Extract the [X, Y] coordinate from the center of the cell holding the provided text.  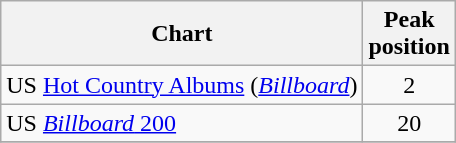
20 [409, 123]
Chart [182, 34]
Peakposition [409, 34]
US Hot Country Albums (Billboard) [182, 85]
US Billboard 200 [182, 123]
2 [409, 85]
